Search for the cell housing the specified text and yield its [X, Y] center coordinate. 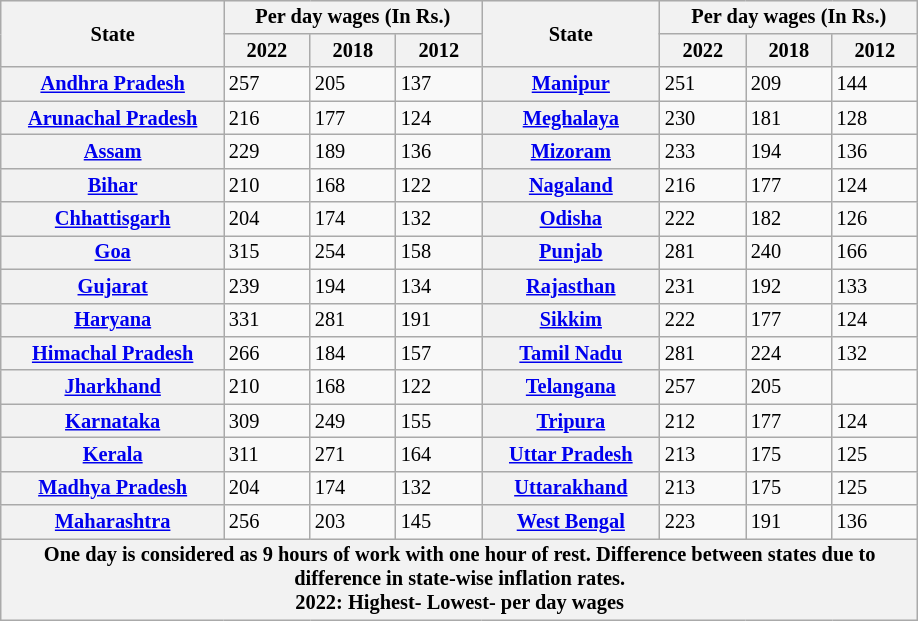
331 [267, 320]
Jharkhand [112, 387]
309 [267, 421]
184 [353, 354]
224 [789, 354]
181 [789, 118]
223 [703, 522]
212 [703, 421]
256 [267, 522]
145 [439, 522]
271 [353, 455]
Gujarat [112, 286]
155 [439, 421]
231 [703, 286]
Mizoram [571, 152]
Tamil Nadu [571, 354]
Meghalaya [571, 118]
West Bengal [571, 522]
251 [703, 84]
158 [439, 253]
Odisha [571, 219]
144 [875, 84]
Uttar Pradesh [571, 455]
233 [703, 152]
Goa [112, 253]
133 [875, 286]
182 [789, 219]
157 [439, 354]
164 [439, 455]
Uttarakhand [571, 488]
Telangana [571, 387]
189 [353, 152]
230 [703, 118]
Arunachal Pradesh [112, 118]
229 [267, 152]
239 [267, 286]
203 [353, 522]
Nagaland [571, 185]
192 [789, 286]
Maharashtra [112, 522]
Himachal Pradesh [112, 354]
254 [353, 253]
Punjab [571, 253]
137 [439, 84]
Bihar [112, 185]
Manipur [571, 84]
266 [267, 354]
311 [267, 455]
128 [875, 118]
249 [353, 421]
209 [789, 84]
Rajasthan [571, 286]
Madhya Pradesh [112, 488]
126 [875, 219]
315 [267, 253]
Tripura [571, 421]
Haryana [112, 320]
Kerala [112, 455]
Karnataka [112, 421]
Andhra Pradesh [112, 84]
166 [875, 253]
240 [789, 253]
Assam [112, 152]
134 [439, 286]
Sikkim [571, 320]
Chhattisgarh [112, 219]
